Return the [X, Y] coordinate for the center point of the cell that contains the specified text.  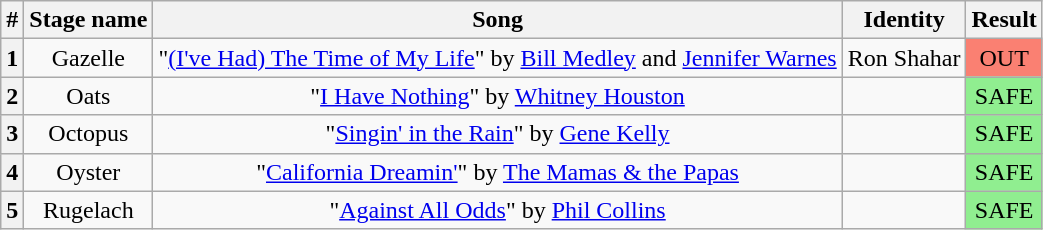
Rugelach [88, 210]
5 [12, 210]
2 [12, 96]
Oats [88, 96]
Stage name [88, 20]
"(I've Had) The Time of My Life" by Bill Medley and Jennifer Warnes [498, 58]
Oyster [88, 172]
Gazelle [88, 58]
Song [498, 20]
Ron Shahar [904, 58]
# [12, 20]
"I Have Nothing" by Whitney Houston [498, 96]
"Against All Odds" by Phil Collins [498, 210]
OUT [1004, 58]
4 [12, 172]
Octopus [88, 134]
"California Dreamin'" by The Mamas & the Papas [498, 172]
"Singin' in the Rain" by Gene Kelly [498, 134]
Result [1004, 20]
Identity [904, 20]
3 [12, 134]
1 [12, 58]
